Capture the cell that displays the provided text and extract its [X, Y] central coordinate. 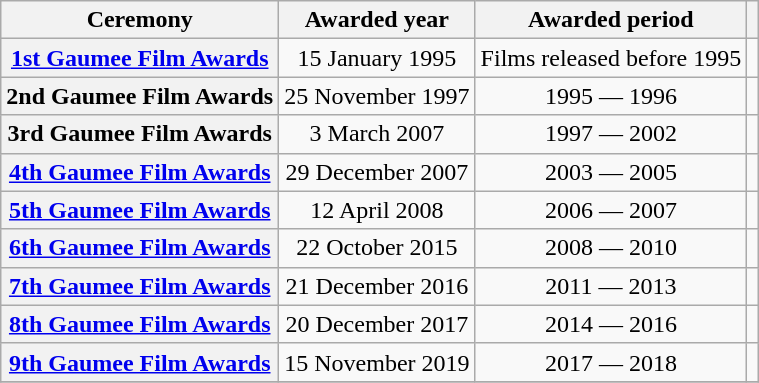
1997 — 2002 [611, 134]
6th Gaumee Film Awards [140, 248]
1995 — 1996 [611, 96]
8th Gaumee Film Awards [140, 324]
29 December 2007 [377, 172]
2011 — 2013 [611, 286]
3 March 2007 [377, 134]
2nd Gaumee Film Awards [140, 96]
Awarded period [611, 20]
Films released before 1995 [611, 58]
2006 — 2007 [611, 210]
Ceremony [140, 20]
22 October 2015 [377, 248]
3rd Gaumee Film Awards [140, 134]
5th Gaumee Film Awards [140, 210]
25 November 1997 [377, 96]
15 January 1995 [377, 58]
21 December 2016 [377, 286]
2003 — 2005 [611, 172]
2008 — 2010 [611, 248]
4th Gaumee Film Awards [140, 172]
12 April 2008 [377, 210]
1st Gaumee Film Awards [140, 58]
2014 — 2016 [611, 324]
7th Gaumee Film Awards [140, 286]
2017 — 2018 [611, 362]
15 November 2019 [377, 362]
Awarded year [377, 20]
9th Gaumee Film Awards [140, 362]
20 December 2017 [377, 324]
